Scan for the cell matching the given text and deliver its [x, y] coordinate at center. 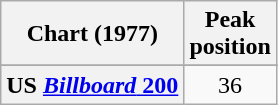
Chart (1977) [92, 34]
36 [230, 85]
US Billboard 200 [92, 85]
Peakposition [230, 34]
